Output the [x, y] coordinate of the center of the cell containing the given text.  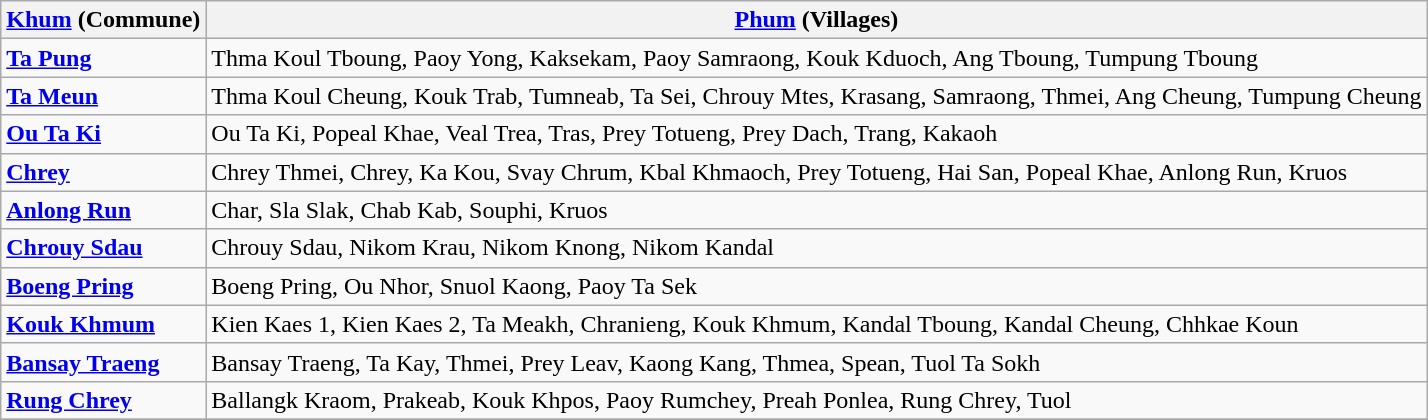
Ou Ta Ki [104, 134]
Rung Chrey [104, 400]
Thma Koul Cheung, Kouk Trab, Tumneab, Ta Sei, Chrouy Mtes, Krasang, Samraong, Thmei, Ang Cheung, Tumpung Cheung [816, 96]
Bansay Traeng [104, 362]
Boeng Pring, Ou Nhor, Snuol Kaong, Paoy Ta Sek [816, 286]
Kouk Khmum [104, 324]
Ou Ta Ki, Popeal Khae, Veal Trea, Tras, Prey Totueng, Prey Dach, Trang, Kakaoh [816, 134]
Anlong Run [104, 210]
Thma Koul Tboung, Paoy Yong, Kaksekam, Paoy Samraong, Kouk Kduoch, Ang Tboung, Tumpung Tboung [816, 58]
Kien Kaes 1, Kien Kaes 2, Ta Meakh, Chranieng, Kouk Khmum, Kandal Tboung, Kandal Cheung, Chhkae Koun [816, 324]
Chrouy Sdau [104, 248]
Ta Pung [104, 58]
Ta Meun [104, 96]
Khum (Commune) [104, 20]
Phum (Villages) [816, 20]
Chrey Thmei, Chrey, Ka Kou, Svay Chrum, Kbal Khmaoch, Prey Totueng, Hai San, Popeal Khae, Anlong Run, Kruos [816, 172]
Chrouy Sdau, Nikom Krau, Nikom Knong, Nikom Kandal [816, 248]
Chrey [104, 172]
Bansay Traeng, Ta Kay, Thmei, Prey Leav, Kaong Kang, Thmea, Spean, Tuol Ta Sokh [816, 362]
Ballangk Kraom, Prakeab, Kouk Khpos, Paoy Rumchey, Preah Ponlea, Rung Chrey, Tuol [816, 400]
Boeng Pring [104, 286]
Char, Sla Slak, Chab Kab, Souphi, Kruos [816, 210]
